Capture the cell that displays the provided text and extract its [X, Y] central coordinate. 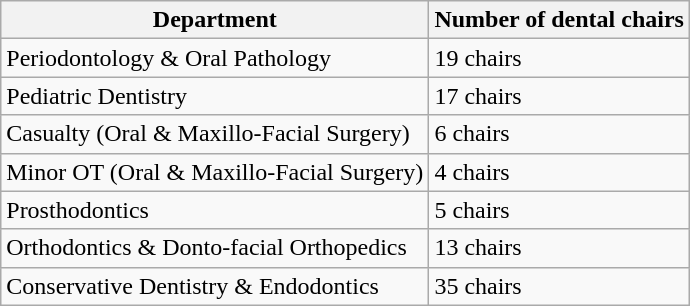
Minor OT (Oral & Maxillo-Facial Surgery) [215, 172]
13 chairs [560, 248]
Casualty (Oral & Maxillo-Facial Surgery) [215, 134]
Orthodontics & Donto-facial Orthopedics [215, 248]
Number of dental chairs [560, 20]
17 chairs [560, 96]
5 chairs [560, 210]
19 chairs [560, 58]
Department [215, 20]
Conservative Dentistry & Endodontics [215, 286]
35 chairs [560, 286]
Pediatric Dentistry [215, 96]
Periodontology & Oral Pathology [215, 58]
6 chairs [560, 134]
4 chairs [560, 172]
Prosthodontics [215, 210]
